Output the [x, y] coordinate of the center of the cell containing the given text.  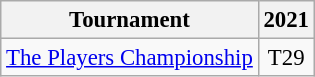
2021 [286, 20]
Tournament [130, 20]
The Players Championship [130, 58]
T29 [286, 58]
